Output the [X, Y] coordinate of the center of the cell containing the given text.  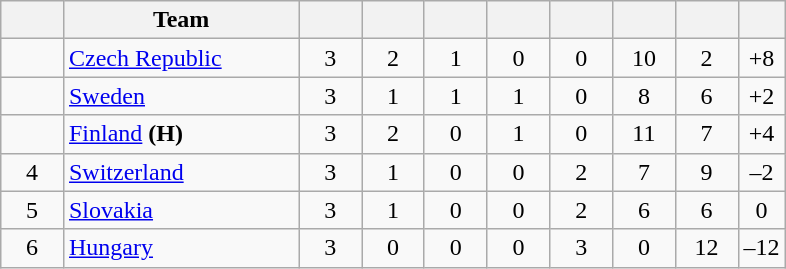
+4 [762, 134]
4 [32, 172]
Slovakia [180, 210]
+2 [762, 96]
10 [644, 58]
8 [644, 96]
Sweden [180, 96]
11 [644, 134]
Switzerland [180, 172]
+8 [762, 58]
Finland (H) [180, 134]
5 [32, 210]
Czech Republic [180, 58]
–2 [762, 172]
12 [706, 248]
–12 [762, 248]
Team [180, 20]
9 [706, 172]
Hungary [180, 248]
